Scan for the cell matching the given text and deliver its (X, Y) coordinate at center. 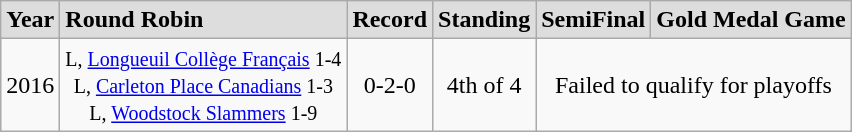
Year (30, 20)
4th of 4 (484, 85)
L, Longueuil Collège Français 1-4L, Carleton Place Canadians 1-3L, Woodstock Slammers 1-9 (204, 85)
Round Robin (204, 20)
Record (390, 20)
Standing (484, 20)
Failed to qualify for playoffs (694, 85)
2016 (30, 85)
Gold Medal Game (751, 20)
0-2-0 (390, 85)
SemiFinal (594, 20)
